Return the [X, Y] coordinate for the center point of the cell that contains the specified text.  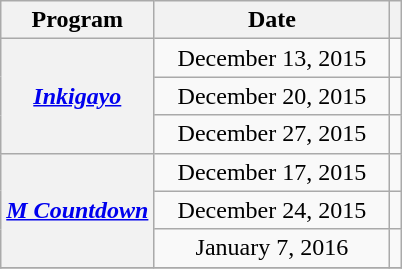
December 27, 2015 [272, 134]
Program [78, 20]
M Countdown [78, 210]
December 24, 2015 [272, 210]
January 7, 2016 [272, 248]
Date [272, 20]
Inkigayo [78, 96]
December 20, 2015 [272, 96]
December 13, 2015 [272, 58]
December 17, 2015 [272, 172]
